Identify which cell holds the provided text, then report its (X, Y) central coordinate. 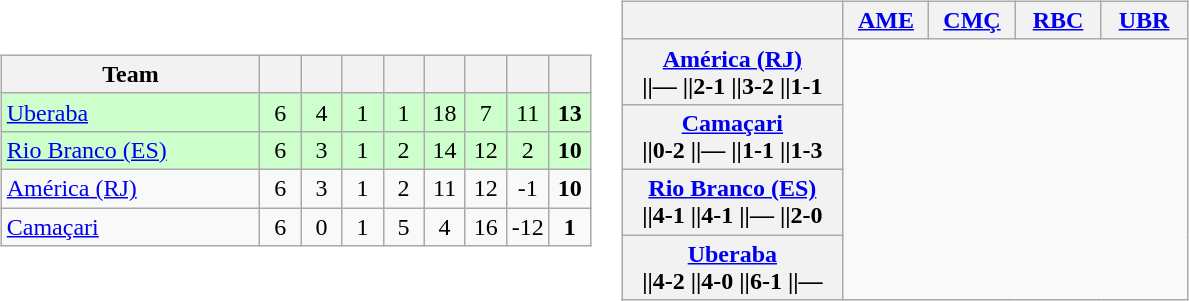
5 (404, 227)
CMÇ (972, 20)
-1 (528, 188)
Camaçari ||0-2 ||— ||1-1 ||1-3 (732, 136)
RBC (1058, 20)
Camaçari (130, 227)
UBR (1144, 20)
-12 (528, 227)
13 (570, 112)
Uberaba (130, 112)
14 (444, 150)
0 (322, 227)
Rio Branco (ES) ||4-1 ||4-1 ||— ||2-0 (732, 202)
América (RJ) ||— ||2-1 ||3-2 ||1-1 (732, 72)
Rio Branco (ES) (130, 150)
Uberaba ||4-2 ||4-0 ||6-1 ||— (732, 266)
Team (130, 74)
América (RJ) (130, 188)
16 (486, 227)
18 (444, 112)
AME (886, 20)
7 (486, 112)
